Pinpoint the cell where the given text exists, returning its [x, y] midpoint coordinate. 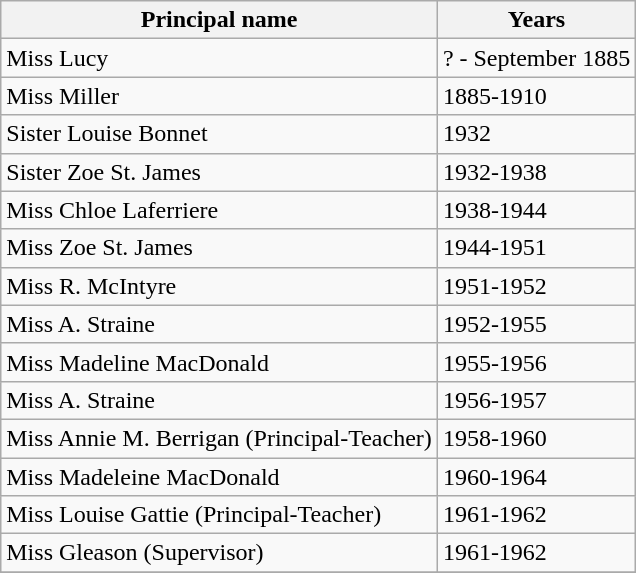
Miss Madeleine MacDonald [220, 477]
1955-1956 [536, 362]
Miss Louise Gattie (Principal-Teacher) [220, 515]
Miss Lucy [220, 58]
Miss Gleason (Supervisor) [220, 553]
Miss Chloe Laferriere [220, 210]
1938-1944 [536, 210]
1932 [536, 134]
Years [536, 20]
Principal name [220, 20]
1958-1960 [536, 438]
Sister Zoe St. James [220, 172]
1956-1957 [536, 400]
1885-1910 [536, 96]
Miss Zoe St. James [220, 248]
Miss Annie M. Berrigan (Principal-Teacher) [220, 438]
1932-1938 [536, 172]
Miss R. McIntyre [220, 286]
Miss Miller [220, 96]
1944-1951 [536, 248]
? - September 1885 [536, 58]
1952-1955 [536, 324]
1960-1964 [536, 477]
Sister Louise Bonnet [220, 134]
Miss Madeline MacDonald [220, 362]
1951-1952 [536, 286]
